For the text-containing cell, return its midpoint in (X, Y) coordinate format. 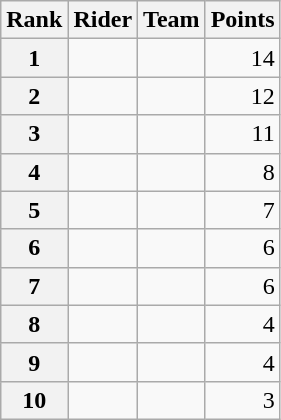
10 (34, 400)
Points (242, 20)
5 (34, 210)
14 (242, 58)
11 (242, 134)
Rank (34, 20)
2 (34, 96)
Team (172, 20)
Rider (103, 20)
1 (34, 58)
12 (242, 96)
9 (34, 362)
